Search for the cell housing the specified text and yield its (x, y) center coordinate. 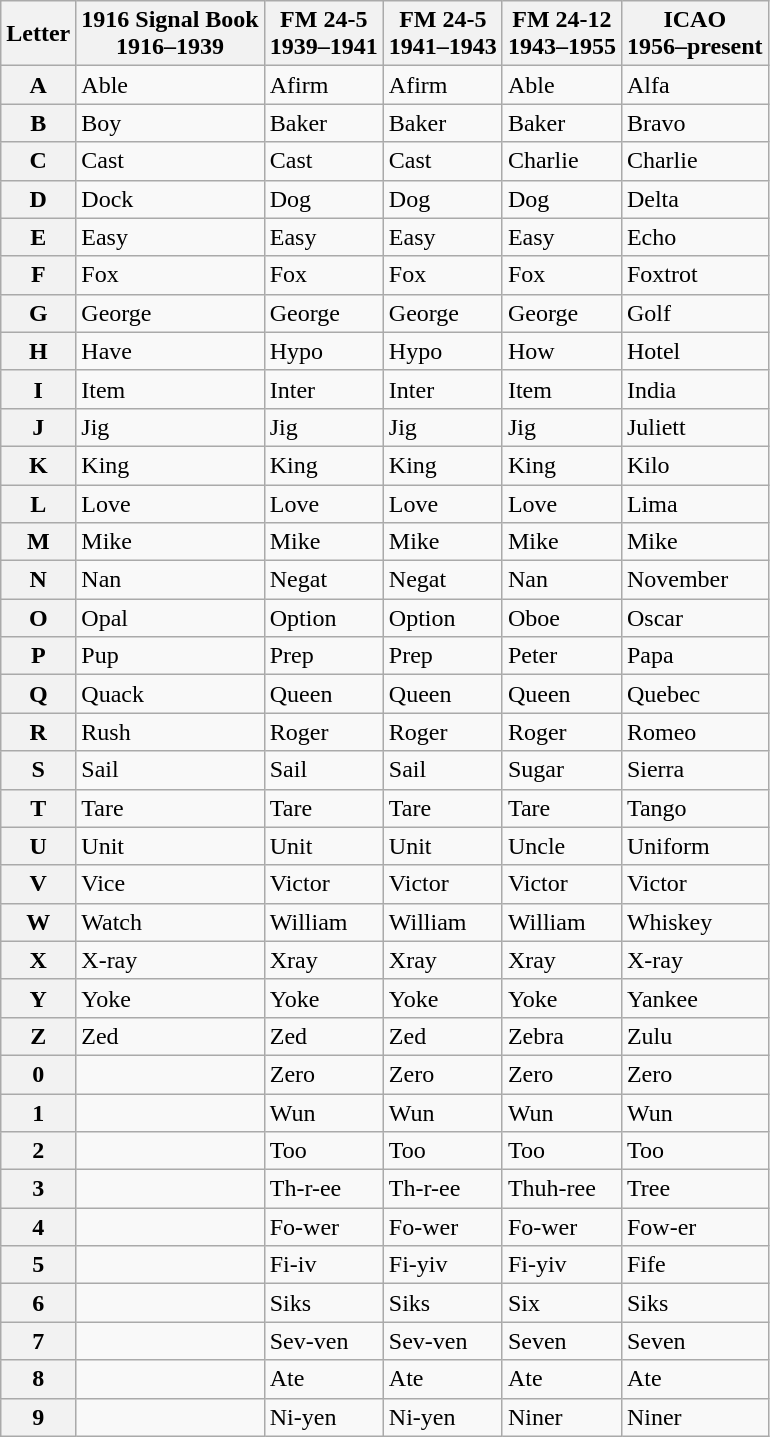
K (38, 465)
India (694, 389)
I (38, 389)
G (38, 313)
F (38, 275)
O (38, 618)
Oboe (562, 618)
Uniform (694, 846)
Foxtrot (694, 275)
Fow-er (694, 1227)
T (38, 808)
B (38, 123)
Uncle (562, 846)
Zebra (562, 1036)
FM 24-51941–1943 (442, 34)
M (38, 542)
Opal (170, 618)
L (38, 503)
Zulu (694, 1036)
H (38, 351)
Q (38, 694)
Whiskey (694, 922)
Kilo (694, 465)
Juliett (694, 427)
1916 Signal Book1916–1939 (170, 34)
J (38, 427)
Z (38, 1036)
X (38, 960)
9 (38, 1417)
Letter (38, 34)
Sierra (694, 770)
R (38, 732)
Yankee (694, 998)
Quack (170, 694)
Echo (694, 237)
Tree (694, 1189)
Watch (170, 922)
N (38, 580)
ICAO1956–present (694, 34)
S (38, 770)
W (38, 922)
Sugar (562, 770)
Six (562, 1303)
6 (38, 1303)
8 (38, 1379)
1 (38, 1113)
2 (38, 1151)
0 (38, 1074)
Peter (562, 656)
D (38, 199)
November (694, 580)
7 (38, 1341)
4 (38, 1227)
Alfa (694, 85)
Dock (170, 199)
Golf (694, 313)
FM 24-51939–1941 (324, 34)
P (38, 656)
Boy (170, 123)
Vice (170, 884)
How (562, 351)
Have (170, 351)
C (38, 161)
Pup (170, 656)
Lima (694, 503)
A (38, 85)
Hotel (694, 351)
Papa (694, 656)
Oscar (694, 618)
Y (38, 998)
V (38, 884)
Thuh-ree (562, 1189)
Bravo (694, 123)
3 (38, 1189)
U (38, 846)
Delta (694, 199)
Quebec (694, 694)
Rush (170, 732)
E (38, 237)
Tango (694, 808)
5 (38, 1265)
Romeo (694, 732)
Fife (694, 1265)
Fi-iv (324, 1265)
FM 24-121943–1955 (562, 34)
